Return [x, y] of the center of cell containing provided text 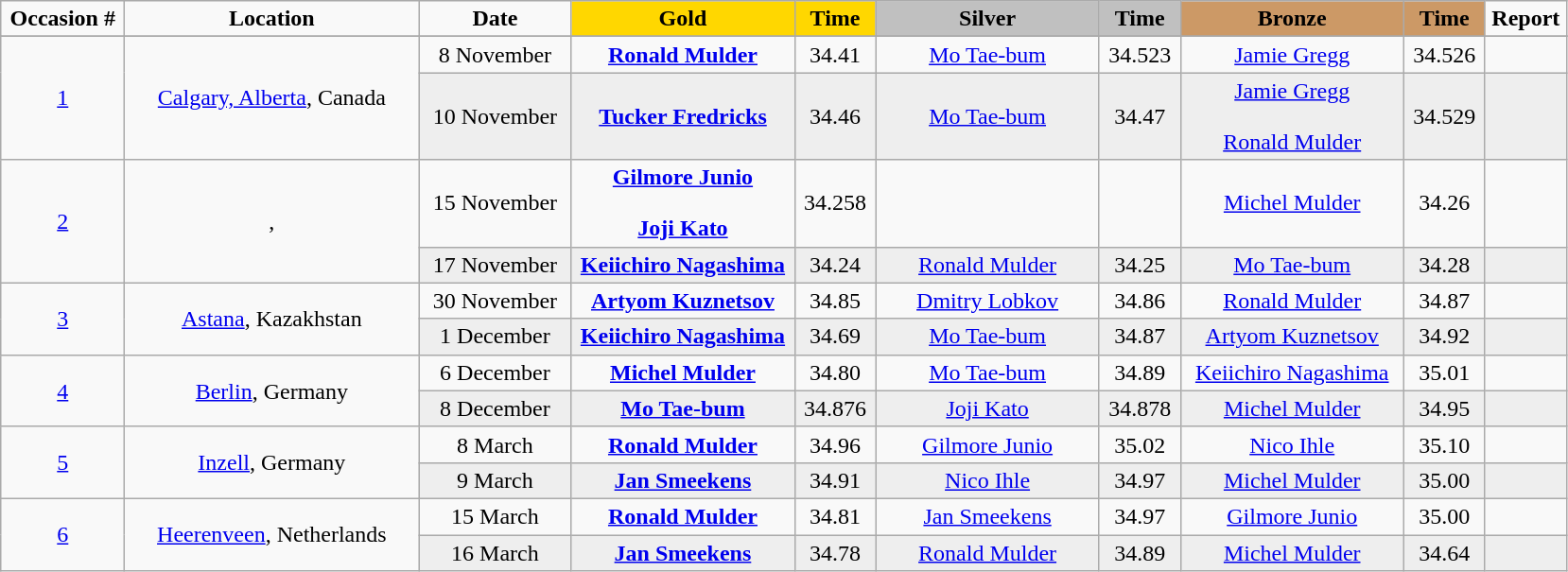
Bronze [1292, 19]
5 [62, 462]
2 [62, 221]
Gilmore JunioJoji Kato [683, 203]
Calgary, Alberta, Canada [272, 98]
34.24 [835, 265]
Tucker Fredricks [683, 116]
34.86 [1140, 301]
34.876 [835, 408]
Location [272, 19]
15 November [496, 203]
Silver [987, 19]
34.91 [835, 480]
Joji Kato [987, 408]
34.26 [1444, 203]
34.69 [835, 337]
34.64 [1444, 553]
34.78 [835, 553]
15 March [496, 516]
34.41 [835, 55]
Report [1525, 19]
34.25 [1140, 265]
34.95 [1444, 408]
8 November [496, 55]
6 [62, 534]
34.46 [835, 116]
34.529 [1444, 116]
Dmitry Lobkov [987, 301]
34.523 [1140, 55]
16 March [496, 553]
35.10 [1444, 444]
34.526 [1444, 55]
6 December [496, 373]
1 December [496, 337]
8 December [496, 408]
1 [62, 98]
34.28 [1444, 265]
34.258 [835, 203]
Jamie GreggRonald Mulder [1292, 116]
34.47 [1140, 116]
Jamie Gregg [1292, 55]
9 March [496, 480]
34.81 [835, 516]
Berlin, Germany [272, 390]
Occasion # [62, 19]
34.85 [835, 301]
34.80 [835, 373]
Heerenveen, Netherlands [272, 534]
8 March [496, 444]
4 [62, 390]
35.01 [1444, 373]
3 [62, 319]
Gold [683, 19]
35.02 [1140, 444]
, [272, 221]
17 November [496, 265]
34.878 [1140, 408]
Astana, Kazakhstan [272, 319]
10 November [496, 116]
Inzell, Germany [272, 462]
Date [496, 19]
34.92 [1444, 337]
34.96 [835, 444]
30 November [496, 301]
